Output the [x, y] coordinate of the center of the cell containing the given text.  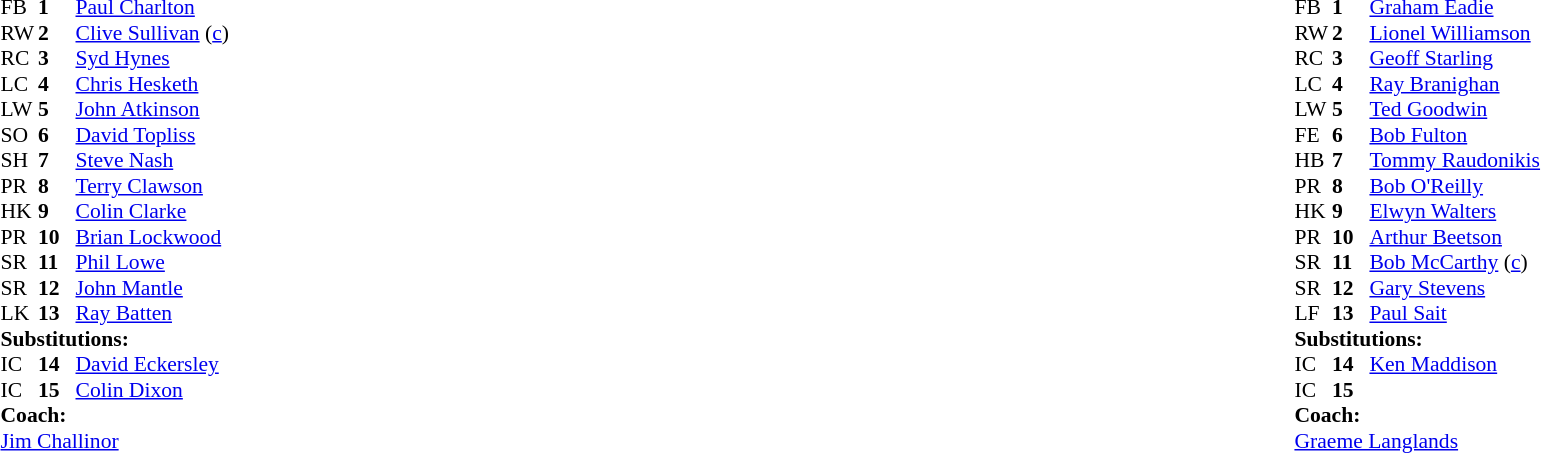
Clive Sullivan (c) [152, 33]
Colin Clarke [152, 211]
David Eckersley [152, 365]
Chris Hesketh [152, 84]
Bob O'Reilly [1454, 186]
Ray Branighan [1454, 84]
LK [19, 313]
Arthur Beetson [1454, 237]
Ted Goodwin [1454, 109]
Brian Lockwood [152, 237]
John Atkinson [152, 109]
Steve Nash [152, 161]
Gary Stevens [1454, 288]
HB [1313, 161]
Terry Clawson [152, 186]
Paul Sait [1454, 313]
John Mantle [152, 288]
Bob Fulton [1454, 135]
Elwyn Walters [1454, 211]
Bob McCarthy (c) [1454, 263]
Tommy Raudonikis [1454, 161]
LF [1313, 313]
Geoff Starling [1454, 59]
David Topliss [152, 135]
Colin Dixon [152, 390]
Ray Batten [152, 313]
Syd Hynes [152, 59]
Phil Lowe [152, 263]
FE [1313, 135]
Lionel Williamson [1454, 33]
SO [19, 135]
SH [19, 161]
Ken Maddison [1454, 365]
